Identify which cell holds the provided text, then report its (X, Y) central coordinate. 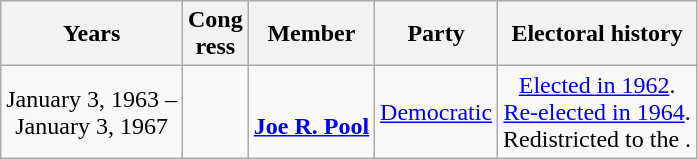
Party (436, 34)
Congress (215, 34)
Democratic (436, 112)
Years (92, 34)
January 3, 1963 –January 3, 1967 (92, 112)
Elected in 1962.Re-elected in 1964.Redistricted to the . (598, 112)
Electoral history (598, 34)
Member (311, 34)
Joe R. Pool (311, 112)
